Detect which cell encompasses the target text, then output its (X, Y) center coordinate. 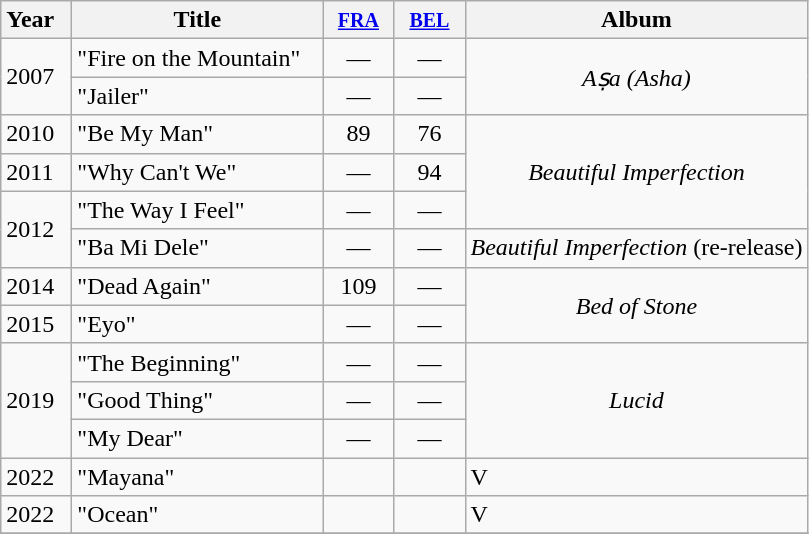
"Ba Mi Dele" (198, 248)
"Mayana" (198, 477)
2012 (36, 229)
Lucid (636, 400)
Aṣa (Asha) (636, 77)
89 (358, 134)
"Dead Again" (198, 286)
2011 (36, 172)
"Be My Man" (198, 134)
Bed of Stone (636, 305)
BEL (430, 20)
109 (358, 286)
2014 (36, 286)
"The Way I Feel" (198, 210)
"Jailer" (198, 96)
Title (198, 20)
Year (36, 20)
2019 (36, 400)
"Eyo" (198, 324)
2015 (36, 324)
Beautiful Imperfection (636, 172)
2010 (36, 134)
"Ocean" (198, 515)
2007 (36, 77)
94 (430, 172)
"My Dear" (198, 438)
"Good Thing" (198, 400)
"The Beginning" (198, 362)
76 (430, 134)
"Why Can't We" (198, 172)
FRA (358, 20)
Album (636, 20)
"Fire on the Mountain" (198, 58)
Beautiful Imperfection (re-release) (636, 248)
